From the cell containing the given text, extract its center point as [X, Y] coordinate. 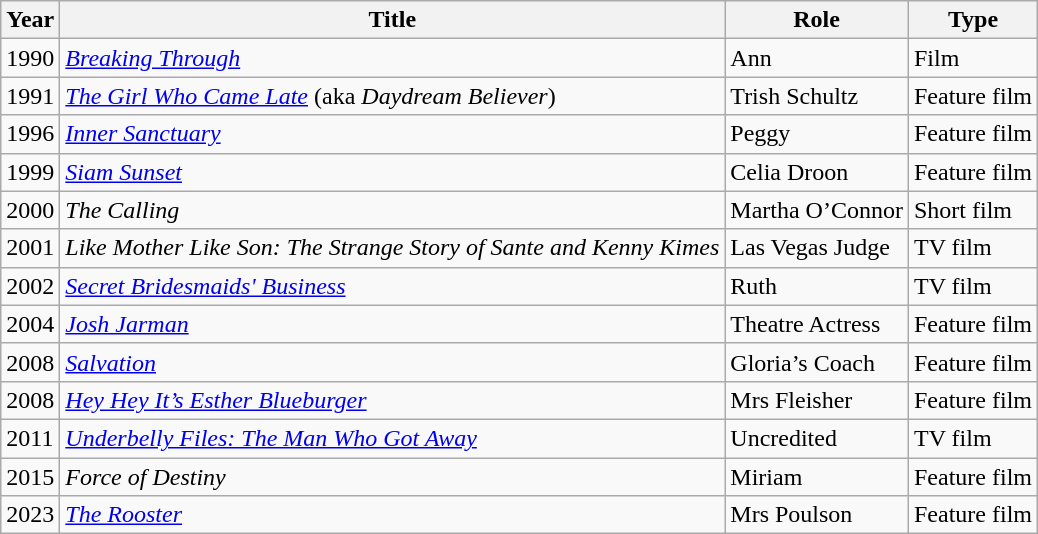
2004 [30, 324]
Film [972, 58]
2000 [30, 210]
The Calling [392, 210]
Hey Hey It’s Esther Blueburger [392, 400]
Short film [972, 210]
Secret Bridesmaids' Business [392, 286]
Josh Jarman [392, 324]
Celia Droon [817, 172]
Las Vegas Judge [817, 248]
Force of Destiny [392, 477]
2001 [30, 248]
The Girl Who Came Late (aka Daydream Believer) [392, 96]
Underbelly Files: The Man Who Got Away [392, 438]
Role [817, 20]
1999 [30, 172]
1990 [30, 58]
Ann [817, 58]
Martha O’Connor [817, 210]
Inner Sanctuary [392, 134]
Mrs Fleisher [817, 400]
The Rooster [392, 515]
Like Mother Like Son: The Strange Story of Sante and Kenny Kimes [392, 248]
2023 [30, 515]
Miriam [817, 477]
Breaking Through [392, 58]
Salvation [392, 362]
Siam Sunset [392, 172]
Theatre Actress [817, 324]
2002 [30, 286]
Ruth [817, 286]
1996 [30, 134]
1991 [30, 96]
Mrs Poulson [817, 515]
Year [30, 20]
Uncredited [817, 438]
Trish Schultz [817, 96]
2015 [30, 477]
Title [392, 20]
Peggy [817, 134]
Type [972, 20]
Gloria’s Coach [817, 362]
2011 [30, 438]
